Extract the [x, y] coordinate from the center of the cell holding the provided text.  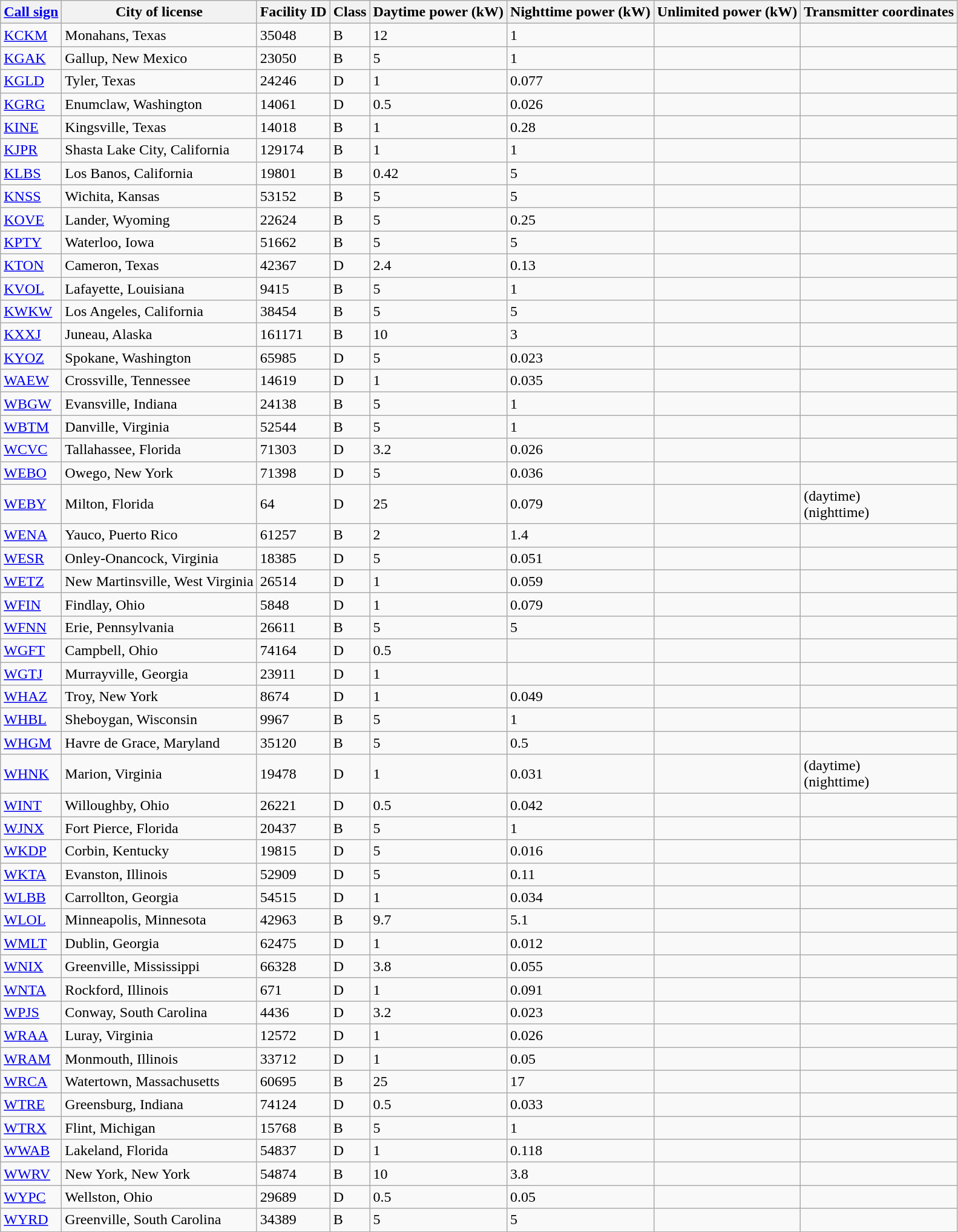
KPTY [31, 242]
Transmitter coordinates [879, 12]
KJPR [31, 150]
17 [581, 1082]
0.016 [581, 851]
WYPC [31, 1197]
Lakeland, Florida [159, 1151]
12 [438, 35]
0.13 [581, 265]
42367 [293, 265]
61257 [293, 535]
WGTJ [31, 674]
KOVE [31, 219]
WLOL [31, 920]
26611 [293, 627]
WJNX [31, 828]
New Martinsville, West Virginia [159, 581]
WKDP [31, 851]
KGLD [31, 81]
671 [293, 989]
City of license [159, 12]
Owego, New York [159, 473]
129174 [293, 150]
15768 [293, 1128]
Tyler, Texas [159, 81]
Minneapolis, Minnesota [159, 920]
Flint, Michigan [159, 1128]
Greensburg, Indiana [159, 1105]
5.1 [581, 920]
53152 [293, 196]
Watertown, Massachusetts [159, 1082]
WYRD [31, 1220]
Greenville, Mississippi [159, 966]
KXXJ [31, 335]
WMLT [31, 943]
WRAM [31, 1059]
0.42 [438, 173]
18385 [293, 558]
WAEW [31, 381]
Willoughby, Ohio [159, 805]
Cameron, Texas [159, 265]
KCKM [31, 35]
Troy, New York [159, 697]
12572 [293, 1035]
54837 [293, 1151]
KGRG [31, 104]
0.28 [581, 127]
Carrollton, Georgia [159, 897]
Kingsville, Texas [159, 127]
WFNN [31, 627]
WKTA [31, 874]
WHAZ [31, 697]
Lafayette, Louisiana [159, 289]
KYOZ [31, 358]
WEBO [31, 473]
Enumclaw, Washington [159, 104]
KLBS [31, 173]
WTRX [31, 1128]
20437 [293, 828]
9967 [293, 720]
KNSS [31, 196]
New York, New York [159, 1174]
WHGM [31, 743]
Waterloo, Iowa [159, 242]
3 [581, 335]
Wellston, Ohio [159, 1197]
9.7 [438, 920]
Los Banos, California [159, 173]
Havre de Grace, Maryland [159, 743]
35048 [293, 35]
Campbell, Ohio [159, 650]
24246 [293, 81]
Danville, Virginia [159, 427]
WCVC [31, 450]
0.051 [581, 558]
0.055 [581, 966]
Fort Pierce, Florida [159, 828]
0.049 [581, 697]
19478 [293, 774]
Crossville, Tennessee [159, 381]
Rockford, Illinois [159, 989]
WBTM [31, 427]
2 [438, 535]
Dublin, Georgia [159, 943]
34389 [293, 1220]
Monahans, Texas [159, 35]
Facility ID [293, 12]
71303 [293, 450]
52909 [293, 874]
14619 [293, 381]
Erie, Pennsylvania [159, 627]
51662 [293, 242]
24138 [293, 404]
74124 [293, 1105]
Evansville, Indiana [159, 404]
WWRV [31, 1174]
Shasta Lake City, California [159, 150]
Luray, Virginia [159, 1035]
26514 [293, 581]
Juneau, Alaska [159, 335]
54874 [293, 1174]
0.11 [581, 874]
Evanston, Illinois [159, 874]
0.077 [581, 81]
66328 [293, 966]
WNIX [31, 966]
Murrayville, Georgia [159, 674]
4436 [293, 1012]
WETZ [31, 581]
8674 [293, 697]
WTRE [31, 1105]
WRCA [31, 1082]
WGFT [31, 650]
0.042 [581, 805]
WWAB [31, 1151]
Yauco, Puerto Rico [159, 535]
WBGW [31, 404]
Call sign [31, 12]
74164 [293, 650]
0.091 [581, 989]
Milton, Florida [159, 504]
65985 [293, 358]
60695 [293, 1082]
Findlay, Ohio [159, 604]
WENA [31, 535]
WLBB [31, 897]
WNTA [31, 989]
19815 [293, 851]
9415 [293, 289]
0.012 [581, 943]
71398 [293, 473]
161171 [293, 335]
0.118 [581, 1151]
Onley-Onancock, Virginia [159, 558]
23050 [293, 58]
KWKW [31, 312]
WINT [31, 805]
Class [350, 12]
54515 [293, 897]
22624 [293, 219]
KINE [31, 127]
33712 [293, 1059]
WFIN [31, 604]
Wichita, Kansas [159, 196]
Spokane, Washington [159, 358]
29689 [293, 1197]
38454 [293, 312]
KGAK [31, 58]
42963 [293, 920]
1.4 [581, 535]
23911 [293, 674]
62475 [293, 943]
14061 [293, 104]
Sheboygan, Wisconsin [159, 720]
35120 [293, 743]
KVOL [31, 289]
Los Angeles, California [159, 312]
0.035 [581, 381]
0.033 [581, 1105]
52544 [293, 427]
Unlimited power (kW) [727, 12]
0.059 [581, 581]
Marion, Virginia [159, 774]
0.036 [581, 473]
WHNK [31, 774]
Monmouth, Illinois [159, 1059]
2.4 [438, 265]
WEBY [31, 504]
0.034 [581, 897]
WPJS [31, 1012]
WHBL [31, 720]
Corbin, Kentucky [159, 851]
26221 [293, 805]
Tallahassee, Florida [159, 450]
0.25 [581, 219]
Gallup, New Mexico [159, 58]
WRAA [31, 1035]
WESR [31, 558]
Daytime power (kW) [438, 12]
0.031 [581, 774]
Conway, South Carolina [159, 1012]
64 [293, 504]
KTON [31, 265]
19801 [293, 173]
Lander, Wyoming [159, 219]
14018 [293, 127]
Nighttime power (kW) [581, 12]
5848 [293, 604]
Greenville, South Carolina [159, 1220]
